Determine the [X, Y] coordinate at the center of the cell enclosing the given text.  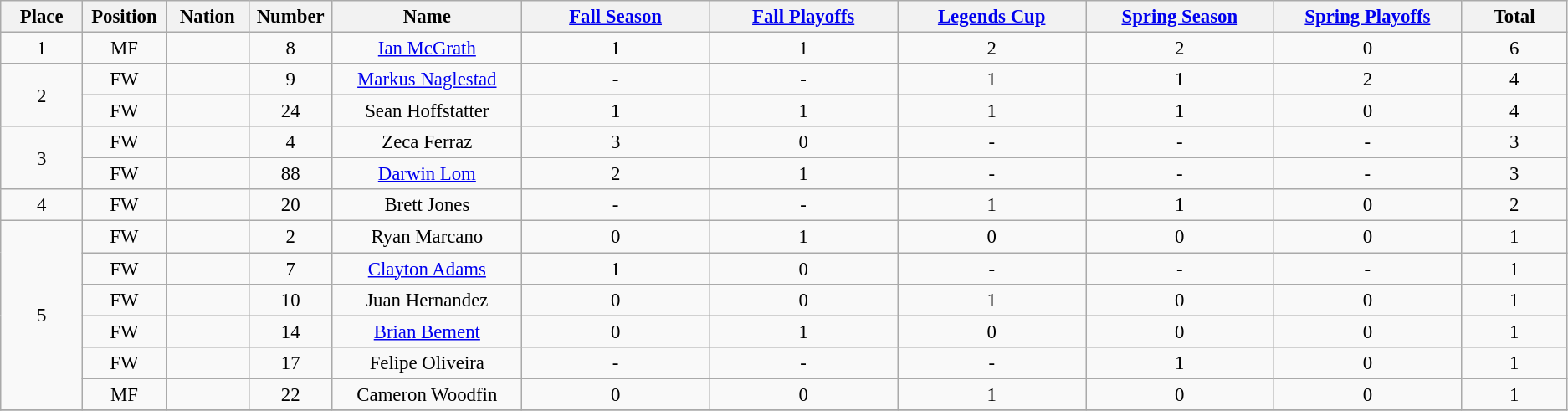
Clayton Adams [427, 269]
Nation [208, 17]
17 [290, 362]
Ryan Marcano [427, 237]
Name [427, 17]
Zeca Ferraz [427, 142]
14 [290, 331]
Fall Season [616, 17]
Brian Bement [427, 331]
8 [290, 49]
7 [290, 269]
Felipe Oliveira [427, 362]
22 [290, 394]
Number [290, 17]
Spring Season [1180, 17]
6 [1514, 49]
Place [42, 17]
20 [290, 205]
24 [290, 111]
Spring Playoffs [1367, 17]
Brett Jones [427, 205]
Total [1514, 17]
Legends Cup [992, 17]
10 [290, 300]
Position [125, 17]
Cameron Woodfin [427, 394]
5 [42, 316]
Markus Naglestad [427, 80]
Fall Playoffs [803, 17]
Juan Hernandez [427, 300]
88 [290, 174]
Darwin Lom [427, 174]
Sean Hoffstatter [427, 111]
Ian McGrath [427, 49]
9 [290, 80]
